For the text-containing cell, return its midpoint in [x, y] coordinate format. 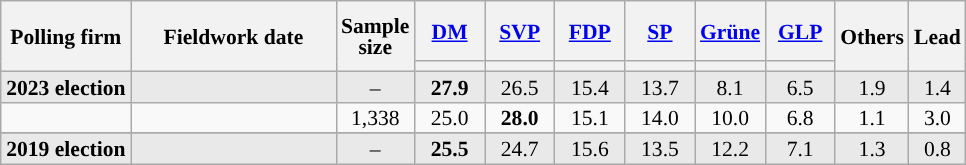
2023 election [66, 86]
12.2 [730, 150]
2019 election [66, 150]
6.5 [800, 86]
Samplesize [375, 36]
27.9 [449, 86]
DM [449, 31]
SP [660, 31]
1.9 [872, 86]
24.7 [520, 150]
28.0 [520, 118]
Others [872, 36]
3.0 [938, 118]
10.0 [730, 118]
15.4 [590, 86]
13.5 [660, 150]
Lead [938, 36]
Polling firm [66, 36]
15.6 [590, 150]
15.1 [590, 118]
1.3 [872, 150]
GLP [800, 31]
1.4 [938, 86]
FDP [590, 31]
6.8 [800, 118]
1,338 [375, 118]
25.0 [449, 118]
14.0 [660, 118]
8.1 [730, 86]
1.1 [872, 118]
SVP [520, 31]
13.7 [660, 86]
25.5 [449, 150]
Fieldwork date [234, 36]
26.5 [520, 86]
7.1 [800, 150]
Grüne [730, 31]
0.8 [938, 150]
